Identify which cell holds the provided text, then report its [X, Y] central coordinate. 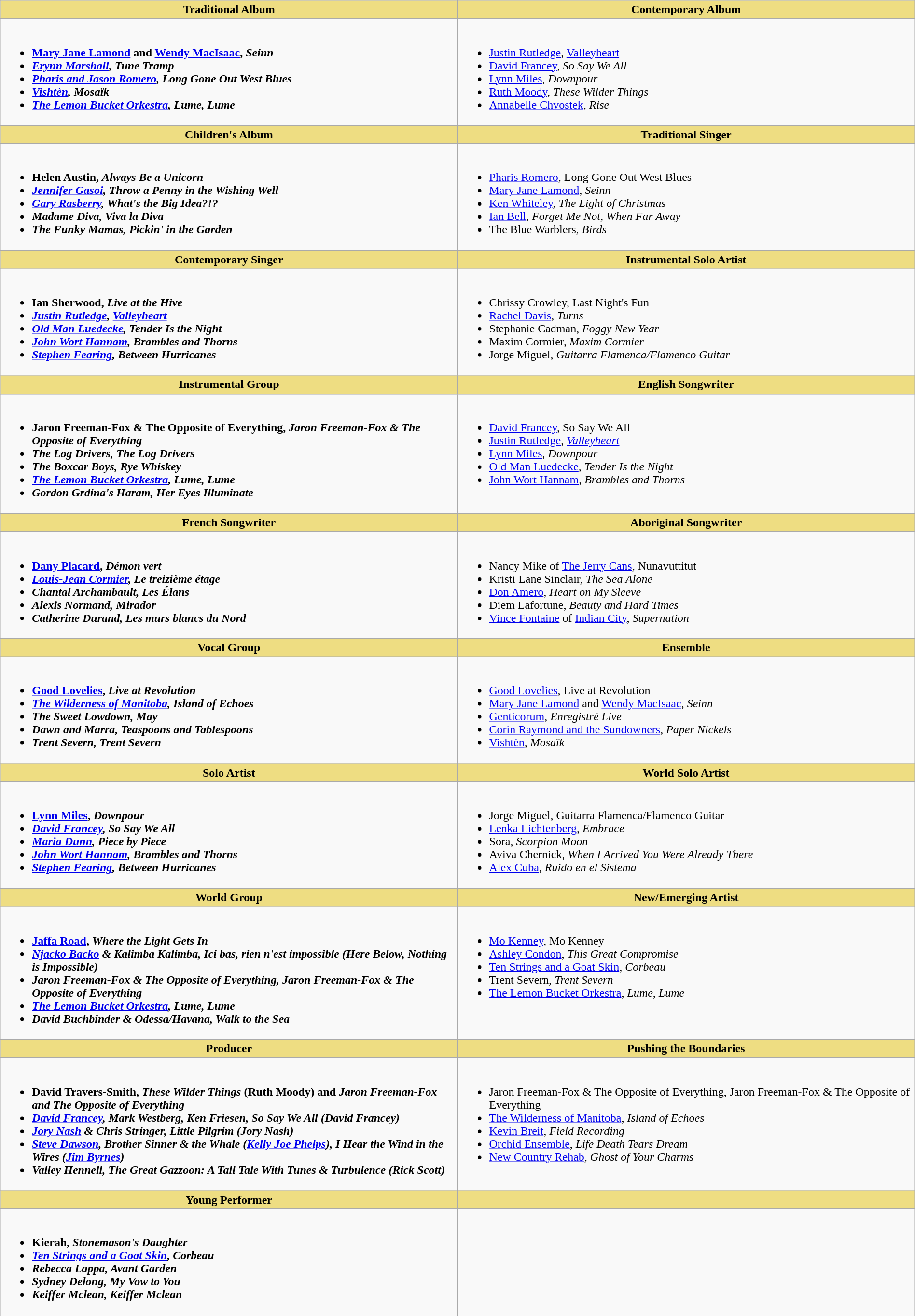
French Songwriter [229, 522]
Aboriginal Songwriter [686, 522]
World Solo Artist [686, 772]
Pushing the Boundaries [686, 1049]
Instrumental Group [229, 384]
Solo Artist [229, 772]
Ensemble [686, 647]
Young Performer [229, 1200]
Lynn Miles, DownpourDavid Francey, So Say We AllMaria Dunn, Piece by PieceJohn Wort Hannam, Brambles and ThornsStephen Fearing, Between Hurricanes [229, 836]
Producer [229, 1049]
Vocal Group [229, 647]
Instrumental Solo Artist [686, 260]
Justin Rutledge, ValleyheartDavid Francey, So Say We AllLynn Miles, DownpourRuth Moody, These Wilder ThingsAnnabelle Chvostek, Rise [686, 72]
English Songwriter [686, 384]
Traditional Singer [686, 135]
Contemporary Album [686, 10]
World Group [229, 898]
Traditional Album [229, 10]
Children's Album [229, 135]
Contemporary Singer [229, 260]
New/Emerging Artist [686, 898]
